Search for the cell housing the specified text and yield its (X, Y) center coordinate. 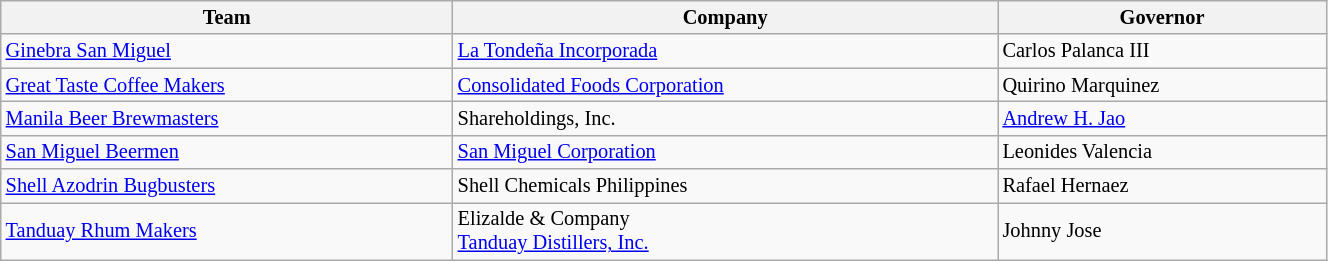
Quirino Marquinez (1162, 85)
Team (227, 17)
Tanduay Rhum Makers (227, 231)
Leonides Valencia (1162, 152)
Great Taste Coffee Makers (227, 85)
San Miguel Corporation (726, 152)
Company (726, 17)
Johnny Jose (1162, 231)
Governor (1162, 17)
La Tondeña Incorporada (726, 51)
Shareholdings, Inc. (726, 118)
Shell Azodrin Bugbusters (227, 186)
Elizalde & Company Tanduay Distillers, Inc. (726, 231)
Carlos Palanca III (1162, 51)
Ginebra San Miguel (227, 51)
San Miguel Beermen (227, 152)
Rafael Hernaez (1162, 186)
Manila Beer Brewmasters (227, 118)
Andrew H. Jao (1162, 118)
Shell Chemicals Philippines (726, 186)
Consolidated Foods Corporation (726, 85)
